Determine the (X, Y) coordinate at the center of the cell enclosing the given text.  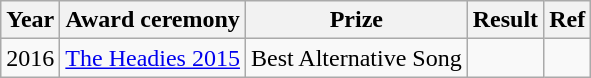
Year (30, 20)
The Headies 2015 (153, 58)
Award ceremony (153, 20)
Prize (356, 20)
Ref (568, 20)
Result (505, 20)
2016 (30, 58)
Best Alternative Song (356, 58)
